For the text-containing cell, return its midpoint in [X, Y] coordinate format. 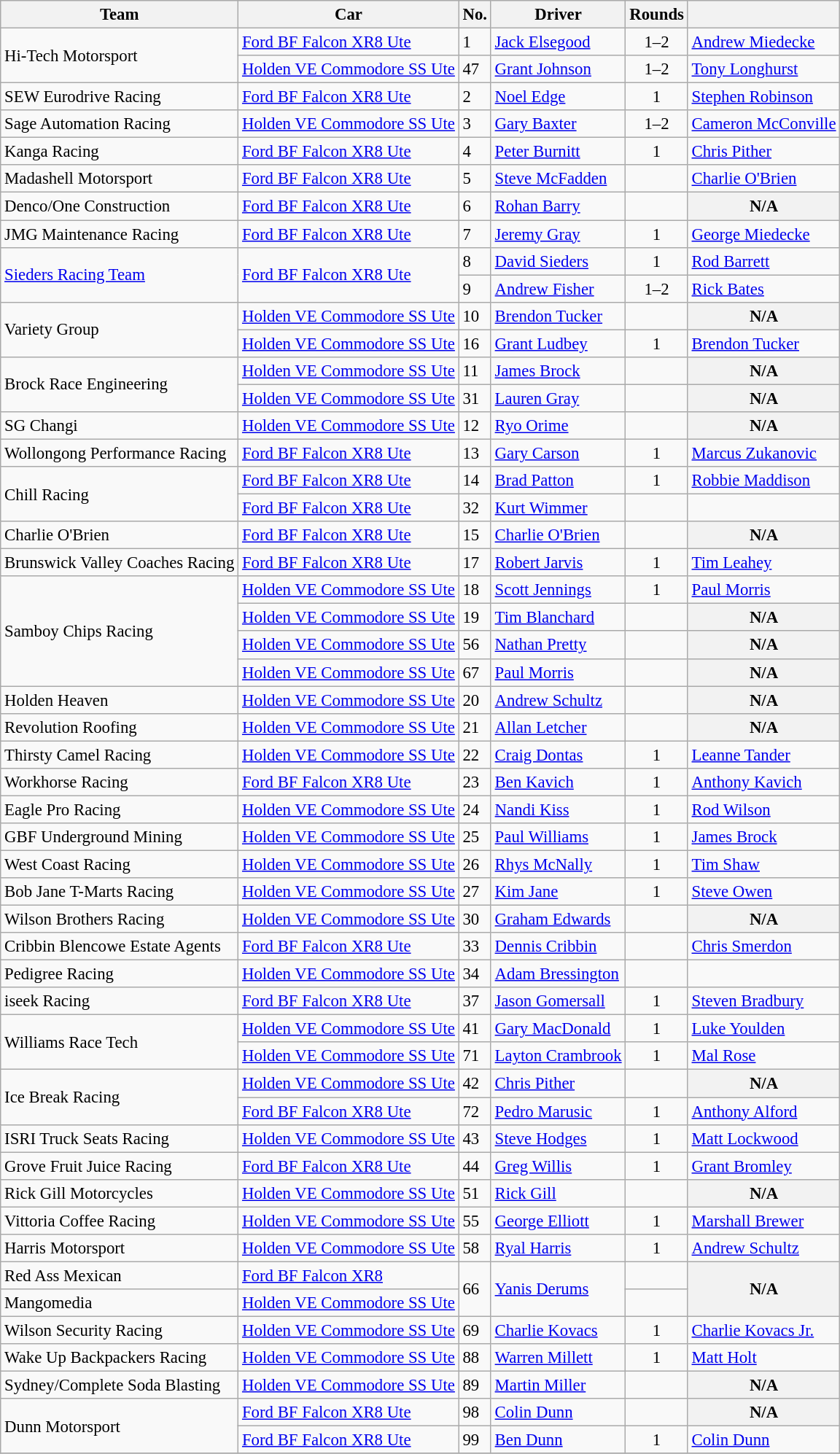
37 [475, 1001]
Craig Dontas [559, 755]
15 [475, 535]
13 [475, 453]
Rick Bates [764, 289]
Wake Up Backpackers Racing [120, 1358]
20 [475, 700]
Driver [559, 15]
Wilson Security Racing [120, 1330]
32 [475, 508]
Mangomedia [120, 1303]
Rick Gill Motorcycles [120, 1193]
Rod Barrett [764, 261]
Dennis Cribbin [559, 946]
7 [475, 234]
16 [475, 343]
Steve Hodges [559, 1138]
Williams Race Tech [120, 1043]
Charlie Kovacs [559, 1330]
Ryo Orime [559, 426]
Rounds [656, 15]
47 [475, 69]
Revolution Roofing [120, 727]
Luke Youlden [764, 1029]
Anthony Alford [764, 1111]
Ben Kavich [559, 782]
Madashell Motorsport [120, 179]
Rhys McNally [559, 864]
5 [475, 179]
George Elliott [559, 1221]
iseek Racing [120, 1001]
Sieders Racing Team [120, 274]
Wollongong Performance Racing [120, 453]
88 [475, 1358]
Yanis Derums [559, 1289]
Andrew Fisher [559, 289]
Team [120, 15]
Cameron McConville [764, 124]
Ford BF Falcon XR8 [349, 1275]
58 [475, 1248]
Matt Holt [764, 1358]
No. [475, 15]
GBF Underground Mining [120, 837]
Rick Gill [559, 1193]
Pedro Marusic [559, 1111]
Grove Fruit Juice Racing [120, 1166]
98 [475, 1412]
Brad Patton [559, 481]
Red Ass Mexican [120, 1275]
SEW Eurodrive Racing [120, 97]
51 [475, 1193]
71 [475, 1057]
Allan Letcher [559, 727]
Chris Smerdon [764, 946]
Thirsty Camel Racing [120, 755]
David Sieders [559, 261]
Brock Race Engineering [120, 385]
Tony Longhurst [764, 69]
Holden Heaven [120, 700]
Jeremy Gray [559, 234]
Gary MacDonald [559, 1029]
4 [475, 152]
George Miedecke [764, 234]
Marshall Brewer [764, 1221]
Graham Edwards [559, 920]
9 [475, 289]
27 [475, 892]
14 [475, 481]
Jason Gomersall [559, 1001]
Tim Blanchard [559, 618]
Grant Johnson [559, 69]
Adam Bressington [559, 974]
99 [475, 1440]
Denco/One Construction [120, 206]
41 [475, 1029]
Robert Jarvis [559, 563]
Robbie Maddison [764, 481]
55 [475, 1221]
19 [475, 618]
Sage Automation Racing [120, 124]
34 [475, 974]
72 [475, 1111]
30 [475, 920]
Steve McFadden [559, 179]
Marcus Zukanovic [764, 453]
25 [475, 837]
Leanne Tander [764, 755]
Lauren Gray [559, 398]
89 [475, 1385]
Brunswick Valley Coaches Racing [120, 563]
Matt Lockwood [764, 1138]
42 [475, 1084]
Variety Group [120, 330]
Ice Break Racing [120, 1097]
Car [349, 15]
Eagle Pro Racing [120, 809]
33 [475, 946]
3 [475, 124]
Workhorse Racing [120, 782]
Nathan Pretty [559, 645]
12 [475, 426]
31 [475, 398]
69 [475, 1330]
Gary Baxter [559, 124]
Gary Carson [559, 453]
Kanga Racing [120, 152]
Kim Jane [559, 892]
Scott Jennings [559, 590]
Dunn Motorsport [120, 1426]
Vittoria Coffee Racing [120, 1221]
Ryal Harris [559, 1248]
44 [475, 1166]
Grant Bromley [764, 1166]
West Coast Racing [120, 864]
Bob Jane T-Marts Racing [120, 892]
Warren Millett [559, 1358]
43 [475, 1138]
18 [475, 590]
11 [475, 371]
8 [475, 261]
Peter Burnitt [559, 152]
Tim Shaw [764, 864]
Hi-Tech Motorsport [120, 55]
17 [475, 563]
Noel Edge [559, 97]
67 [475, 672]
Ben Dunn [559, 1440]
Mal Rose [764, 1057]
22 [475, 755]
Stephen Robinson [764, 97]
Chill Racing [120, 494]
Greg Willis [559, 1166]
Pedigree Racing [120, 974]
56 [475, 645]
Harris Motorsport [120, 1248]
JMG Maintenance Racing [120, 234]
Grant Ludbey [559, 343]
10 [475, 316]
24 [475, 809]
Nandi Kiss [559, 809]
Tim Leahey [764, 563]
Rod Wilson [764, 809]
Sydney/Complete Soda Blasting [120, 1385]
23 [475, 782]
Kurt Wimmer [559, 508]
Paul Williams [559, 837]
Anthony Kavich [764, 782]
Andrew Miedecke [764, 42]
Charlie Kovacs Jr. [764, 1330]
2 [475, 97]
SG Changi [120, 426]
Jack Elsegood [559, 42]
Steven Bradbury [764, 1001]
Samboy Chips Racing [120, 631]
ISRI Truck Seats Racing [120, 1138]
Rohan Barry [559, 206]
Wilson Brothers Racing [120, 920]
Steve Owen [764, 892]
66 [475, 1289]
Layton Crambrook [559, 1057]
6 [475, 206]
Martin Miller [559, 1385]
21 [475, 727]
26 [475, 864]
Cribbin Blencowe Estate Agents [120, 946]
